Search for the cell housing the specified text and yield its (X, Y) center coordinate. 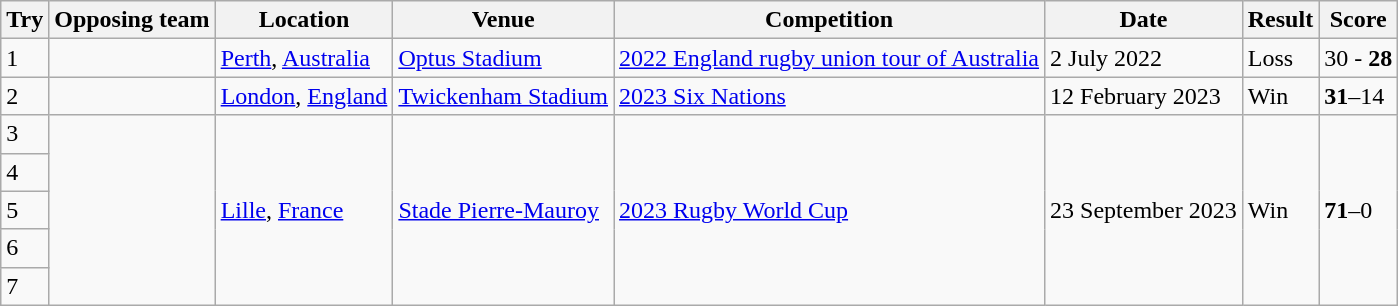
6 (25, 248)
Lille, France (304, 210)
Perth, Australia (304, 58)
2 (25, 96)
12 February 2023 (1144, 96)
Date (1144, 20)
31–14 (1358, 96)
1 (25, 58)
Location (304, 20)
Try (25, 20)
Twickenham Stadium (504, 96)
Competition (830, 20)
2022 England rugby union tour of Australia (830, 58)
2023 Rugby World Cup (830, 210)
Opposing team (132, 20)
2 July 2022 (1144, 58)
71–0 (1358, 210)
2023 Six Nations (830, 96)
4 (25, 172)
3 (25, 134)
Optus Stadium (504, 58)
30 - 28 (1358, 58)
5 (25, 210)
7 (25, 286)
Score (1358, 20)
23 September 2023 (1144, 210)
Venue (504, 20)
Loss (1280, 58)
Stade Pierre-Mauroy (504, 210)
London, England (304, 96)
Result (1280, 20)
